Locate the cell with the specified text and output its [X, Y] center coordinate. 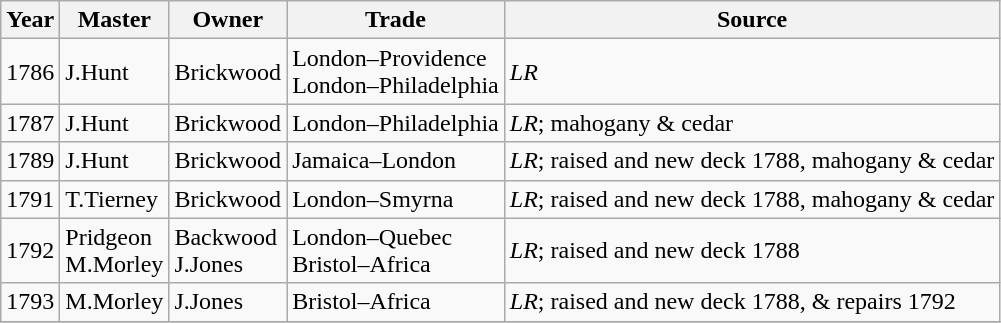
London–QuebecBristol–Africa [396, 250]
1791 [30, 199]
1789 [30, 161]
1792 [30, 250]
LR; raised and new deck 1788, & repairs 1792 [752, 302]
BackwoodJ.Jones [228, 250]
1786 [30, 72]
Source [752, 20]
Bristol–Africa [396, 302]
LR; raised and new deck 1788 [752, 250]
1793 [30, 302]
1787 [30, 123]
London–Smyrna [396, 199]
London–Philadelphia [396, 123]
Jamaica–London [396, 161]
Trade [396, 20]
LR [752, 72]
Master [114, 20]
Year [30, 20]
LR; mahogany & cedar [752, 123]
Owner [228, 20]
M.Morley [114, 302]
London–ProvidenceLondon–Philadelphia [396, 72]
J.Jones [228, 302]
T.Tierney [114, 199]
PridgeonM.Morley [114, 250]
